Search for the cell housing the specified text and yield its [X, Y] center coordinate. 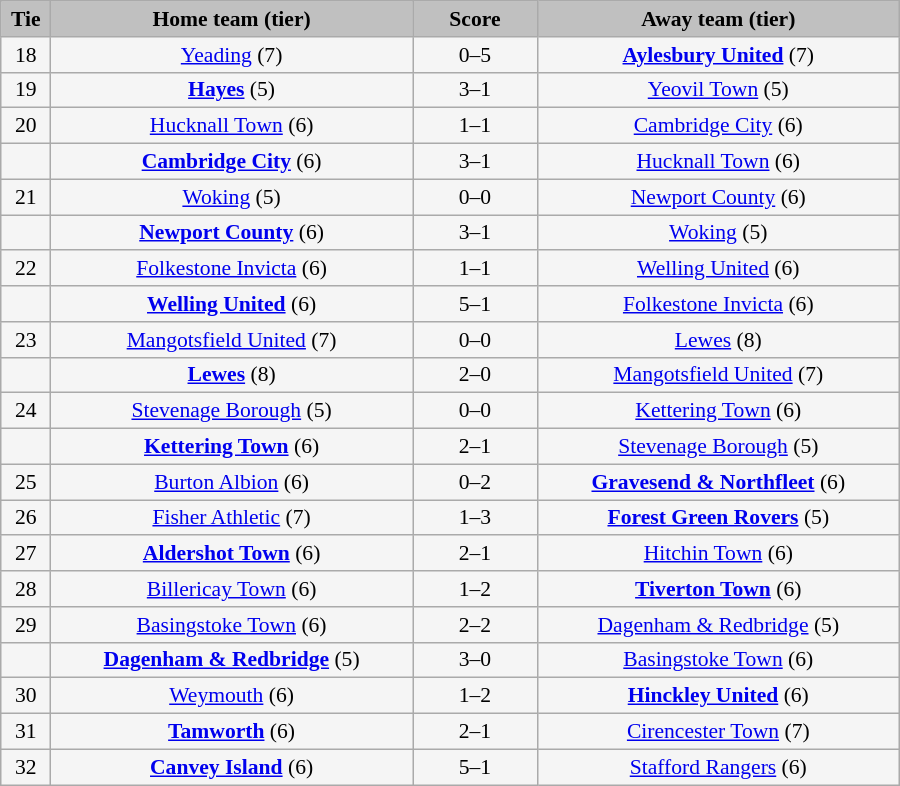
Yeovil Town (5) [718, 90]
18 [26, 55]
Tiverton Town (6) [718, 589]
31 [26, 732]
Gravesend & Northfleet (6) [718, 482]
20 [26, 126]
2–2 [476, 625]
21 [26, 197]
Cirencester Town (7) [718, 732]
0–2 [476, 482]
Hinckley United (6) [718, 696]
30 [26, 696]
Canvey Island (6) [232, 767]
29 [26, 625]
Tie [26, 19]
0–5 [476, 55]
23 [26, 340]
26 [26, 518]
2–0 [476, 375]
22 [26, 269]
Forest Green Rovers (5) [718, 518]
Tamworth (6) [232, 732]
Away team (tier) [718, 19]
Aylesbury United (7) [718, 55]
1–3 [476, 518]
Fisher Athletic (7) [232, 518]
25 [26, 482]
Hayes (5) [232, 90]
3–0 [476, 660]
Burton Albion (6) [232, 482]
28 [26, 589]
Weymouth (6) [232, 696]
19 [26, 90]
Stafford Rangers (6) [718, 767]
Hitchin Town (6) [718, 554]
27 [26, 554]
Billericay Town (6) [232, 589]
Aldershot Town (6) [232, 554]
32 [26, 767]
Yeading (7) [232, 55]
Home team (tier) [232, 19]
Score [476, 19]
24 [26, 411]
